Return (X, Y) of the center of cell containing provided text 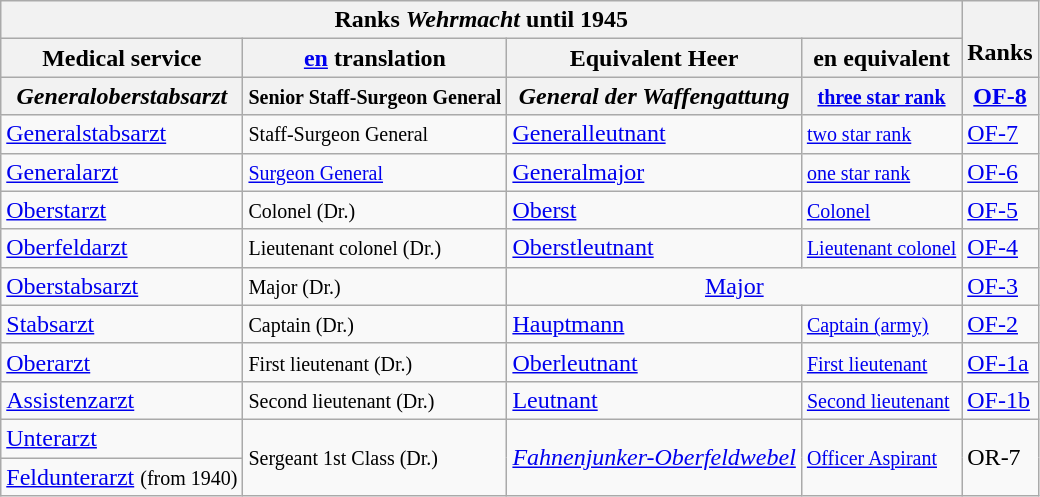
en equivalent (881, 58)
Captain (army) (881, 324)
Generalmajor (654, 172)
Generalstabsarzt (122, 134)
OF-2 (1000, 324)
Generalleutnant (654, 134)
Oberleutnant (654, 362)
Unterarzt (122, 438)
OF-6 (1000, 172)
Lieutenant colonel (881, 248)
First lieutenant (881, 362)
Oberstarzt (122, 210)
Lieutenant colonel (Dr.) (375, 248)
one star rank (881, 172)
Second lieutenant (881, 400)
Staff-Surgeon General (375, 134)
Captain (Dr.) (375, 324)
Medical service (122, 58)
Generalarzt (122, 172)
Colonel (Dr.) (375, 210)
OF-1b (1000, 400)
Surgeon General (375, 172)
Senior Staff-Surgeon General (375, 96)
Assistenzarzt (122, 400)
OF-5 (1000, 210)
Generaloberstabsarzt (122, 96)
Leutnant (654, 400)
OF-8 (1000, 96)
General der Waffengattung (654, 96)
Major (Dr.) (375, 286)
Hauptmann (654, 324)
Sergeant 1st Class (Dr.) (375, 457)
Major (734, 286)
First lieutenant (Dr.) (375, 362)
OF-3 (1000, 286)
OF-7 (1000, 134)
Fahnenjunker-Oberfeldwebel (654, 457)
Oberarzt (122, 362)
Stabsarzt (122, 324)
Oberstabsarzt (122, 286)
Oberfeldarzt (122, 248)
Officer Aspirant (881, 457)
Equivalent Heer (654, 58)
OF-1a (1000, 362)
en translation (375, 58)
Ranks Wehrmacht until 1945 (482, 20)
three star rank (881, 96)
two star rank (881, 134)
OF-4 (1000, 248)
OR-7 (1000, 457)
Oberstleutnant (654, 248)
Second lieutenant (Dr.) (375, 400)
Ranks (1000, 39)
Feldunterarzt (from 1940) (122, 477)
Colonel (881, 210)
Oberst (654, 210)
